Return the [x, y] coordinate for the center point of the cell that contains the specified text.  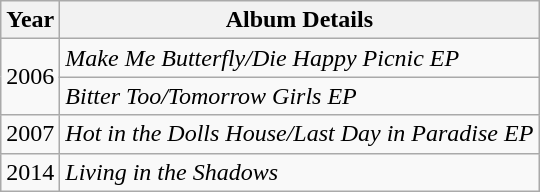
Hot in the Dolls House/Last Day in Paradise EP [300, 134]
Album Details [300, 20]
Year [30, 20]
Make Me Butterfly/Die Happy Picnic EP [300, 58]
2006 [30, 77]
Living in the Shadows [300, 172]
Bitter Too/Tomorrow Girls EP [300, 96]
2007 [30, 134]
2014 [30, 172]
